Output the (x, y) coordinate of the center of the cell containing the given text.  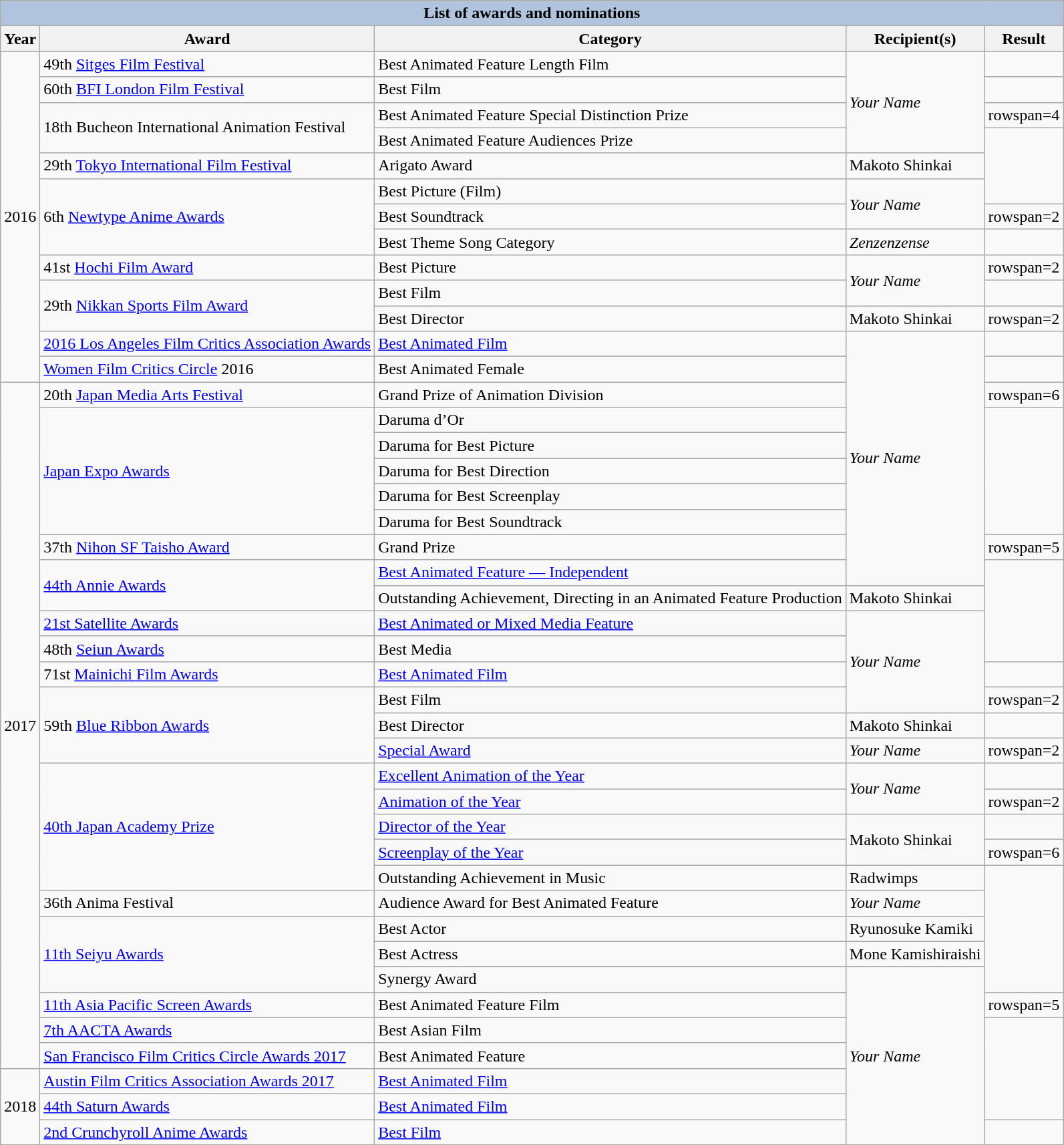
49th Sitges Film Festival (207, 64)
Daruma for Best Direction (610, 471)
6th Newtype Anime Awards (207, 216)
Best Actress (610, 954)
2016 (20, 216)
Best Animated Feature Special Distinction Prize (610, 115)
59th Blue Ribbon Awards (207, 725)
Best Animated Feature Audiences Prize (610, 140)
Best Animated Feature Film (610, 1005)
Mone Kamishiraishi (915, 954)
Best Animated or Mixed Media Feature (610, 623)
41st Hochi Film Award (207, 267)
Category (610, 39)
2017 (20, 725)
Excellent Animation of the Year (610, 776)
7th AACTA Awards (207, 1030)
Austin Film Critics Association Awards 2017 (207, 1081)
Arigato Award (610, 166)
List of awards and nominations (532, 13)
Daruma for Best Picture (610, 446)
18th Bucheon International Animation Festival (207, 128)
Best Media (610, 649)
2018 (20, 1106)
Women Film Critics Circle 2016 (207, 369)
Best Soundtrack (610, 216)
Outstanding Achievement in Music (610, 878)
Radwimps (915, 878)
11th Asia Pacific Screen Awards (207, 1005)
Zenzenzense (915, 242)
rowspan=4 (1024, 115)
Director of the Year (610, 827)
Ryunosuke Kamiki (915, 929)
71st Mainichi Film Awards (207, 674)
2016 Los Angeles Film Critics Association Awards (207, 344)
Grand Prize of Animation Division (610, 395)
Daruma for Best Soundtrack (610, 522)
Best Actor (610, 929)
20th Japan Media Arts Festival (207, 395)
29th Tokyo International Film Festival (207, 166)
Best Animated Female (610, 369)
Screenplay of the Year (610, 852)
Best Asian Film (610, 1030)
Audience Award for Best Animated Feature (610, 903)
Special Award (610, 751)
Result (1024, 39)
Animation of the Year (610, 802)
Daruma d’Or (610, 420)
Best Picture (Film) (610, 191)
2nd Crunchyroll Anime Awards (207, 1132)
Award (207, 39)
Best Animated Feature — Independent (610, 572)
Year (20, 39)
Best Animated Feature (610, 1055)
37th Nihon SF Taisho Award (207, 547)
60th BFI London Film Festival (207, 90)
11th Seiyu Awards (207, 954)
Best Theme Song Category (610, 242)
Best Picture (610, 267)
Japan Expo Awards (207, 471)
Grand Prize (610, 547)
40th Japan Academy Prize (207, 827)
Recipient(s) (915, 39)
44th Saturn Awards (207, 1106)
44th Annie Awards (207, 585)
29th Nikkan Sports Film Award (207, 305)
Daruma for Best Screenplay (610, 496)
36th Anima Festival (207, 903)
Outstanding Achievement, Directing in an Animated Feature Production (610, 598)
San Francisco Film Critics Circle Awards 2017 (207, 1055)
Best Animated Feature Length Film (610, 64)
Synergy Award (610, 979)
48th Seiun Awards (207, 649)
21st Satellite Awards (207, 623)
